Return the [X, Y] coordinate for the center point of the cell that contains the specified text.  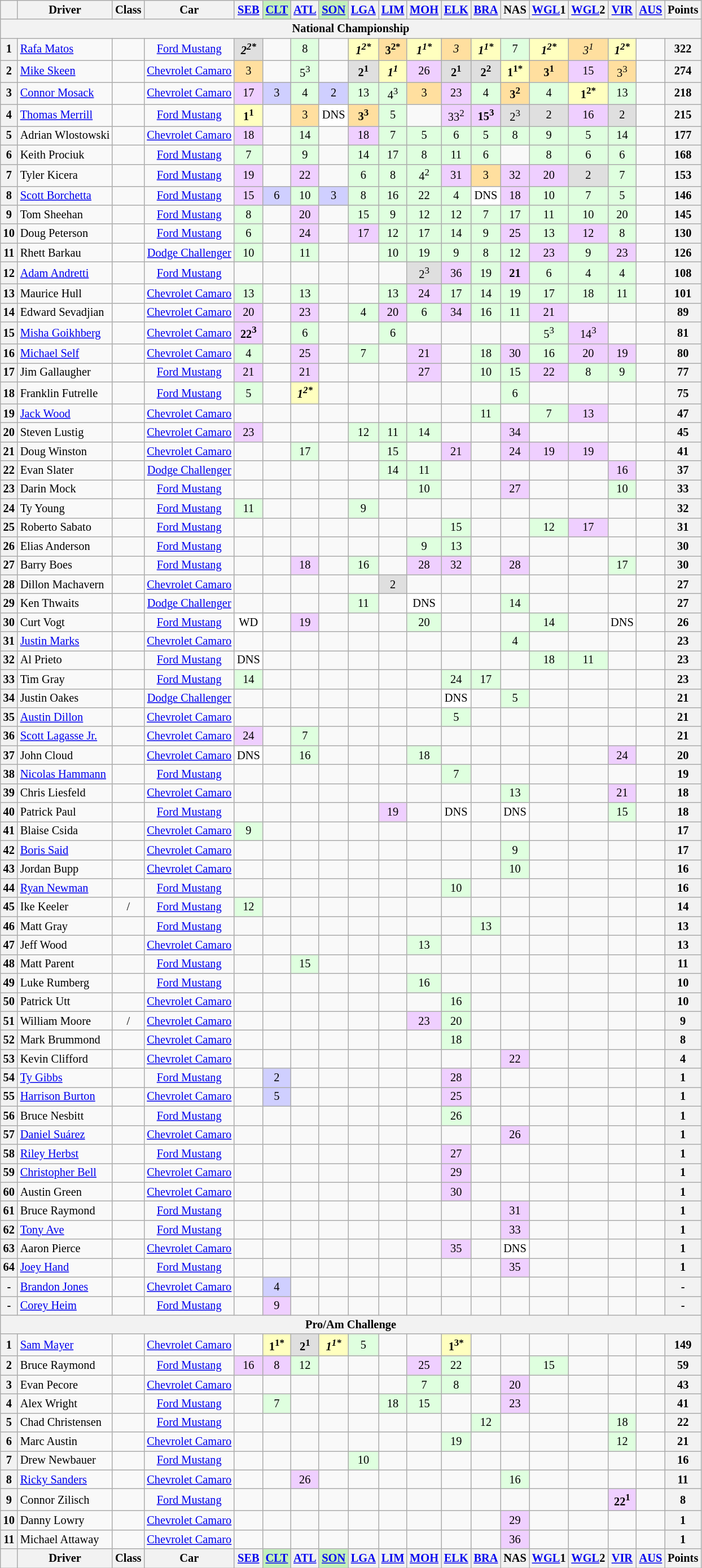
44 [9, 888]
John Cloud [65, 755]
81 [683, 333]
Brandon Jones [65, 1287]
Keith Prociuk [65, 155]
63 [9, 1249]
Corey Heim [65, 1306]
108 [683, 273]
Curt Vogt [65, 622]
Connor Zilisch [65, 1500]
Scott Lagasse Jr. [65, 736]
Luke Rumberg [65, 983]
Marc Austin [65, 1442]
Elias Anderson [65, 546]
57 [9, 1135]
Tony Ave [65, 1230]
Joey Hand [65, 1267]
Tom Sheehan [65, 214]
Adam Andretti [65, 273]
80 [683, 354]
Riley Herbst [65, 1153]
Jeff Wood [65, 945]
Blaise Csida [65, 831]
National Championship [351, 29]
Scott Borchetta [65, 196]
Austin Dillon [65, 717]
274 [683, 71]
Doug Winston [65, 451]
Rhett Barkau [65, 253]
Harrison Burton [65, 1096]
39 [9, 793]
Danny Lowry [65, 1520]
Evan Pecore [65, 1385]
55 [9, 1096]
101 [683, 293]
Kevin Clifford [65, 1059]
61 [9, 1210]
William Moore [65, 1021]
Drew Newbauer [65, 1460]
60 [9, 1192]
218 [683, 94]
75 [683, 393]
48 [9, 964]
Steven Lustig [65, 433]
Roberto Sabato [65, 527]
54 [9, 1078]
Misha Goikhberg [65, 333]
Jack Wood [65, 413]
Maurice Hull [65, 293]
215 [683, 115]
Tim Gray [65, 679]
Michael Self [65, 354]
Matt Parent [65, 964]
Ty Young [65, 508]
64 [9, 1267]
Mike Skeen [65, 71]
Darin Mock [65, 489]
Mark Brummond [65, 1040]
Chad Christensen [65, 1422]
50 [9, 1002]
Doug Peterson [65, 234]
Ty Gibbs [65, 1078]
Boris Said [65, 850]
Justin Marks [65, 641]
Edward Sevadjian [65, 312]
Matt Gray [65, 926]
Franklin Futrelle [65, 393]
143 [588, 333]
149 [683, 1345]
Rafa Matos [65, 50]
Michael Attaway [65, 1539]
Aaron Pierce [65, 1249]
Thomas Merrill [65, 115]
Patrick Paul [65, 812]
Ryan Newman [65, 888]
51 [9, 1021]
40 [9, 812]
Tyler Kicera [65, 175]
Alex Wright [65, 1403]
56 [9, 1116]
32* [393, 50]
Ricky Sanders [65, 1479]
Austin Green [65, 1192]
Ike Keeler [65, 907]
Justin Oakes [65, 698]
Patrick Utt [65, 1002]
Barry Boes [65, 565]
77 [683, 372]
Nicolas Hammann [65, 774]
Pro/Am Challenge [351, 1324]
62 [9, 1230]
52 [9, 1040]
168 [683, 155]
Adrian Wlostowski [65, 135]
145 [683, 214]
223 [248, 333]
WD [248, 622]
46 [9, 926]
146 [683, 196]
Sam Mayer [65, 1345]
49 [9, 983]
38 [9, 774]
Ken Thwaits [65, 603]
130 [683, 234]
Al Prieto [65, 660]
Christopher Bell [65, 1173]
89 [683, 312]
126 [683, 253]
Connor Mosack [65, 94]
Bruce Nesbitt [65, 1116]
Jim Gallaugher [65, 372]
322 [683, 50]
221 [622, 1500]
Chris Liesfeld [65, 793]
177 [683, 135]
Jordan Bupp [65, 869]
Daniel Suárez [65, 1135]
332 [456, 115]
Evan Slater [65, 470]
13* [456, 1345]
22* [248, 50]
Dillon Machavern [65, 584]
58 [9, 1153]
